Provide the [X, Y] coordinate of the cell's center where the given text is located.  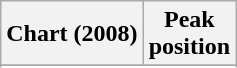
Chart (2008) [72, 34]
Peakposition [189, 34]
